Extract the [x, y] coordinate from the center of the cell holding the provided text.  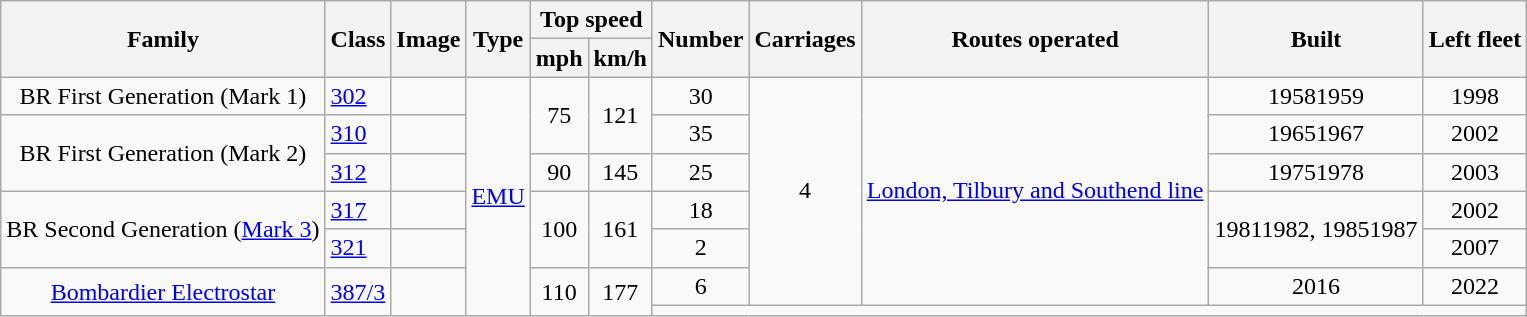
75 [559, 115]
35 [700, 134]
121 [620, 115]
EMU [498, 196]
Number [700, 39]
90 [559, 172]
145 [620, 172]
2022 [1475, 286]
BR First Generation (Mark 2) [163, 153]
Family [163, 39]
19651967 [1316, 134]
Top speed [591, 20]
Routes operated [1035, 39]
Left fleet [1475, 39]
310 [358, 134]
100 [559, 229]
19581959 [1316, 96]
4 [805, 191]
Bombardier Electrostar [163, 292]
18 [700, 210]
317 [358, 210]
30 [700, 96]
161 [620, 229]
2007 [1475, 248]
110 [559, 292]
1998 [1475, 96]
19751978 [1316, 172]
25 [700, 172]
mph [559, 58]
2016 [1316, 286]
Type [498, 39]
London, Tilbury and Southend line [1035, 191]
2003 [1475, 172]
BR Second Generation (Mark 3) [163, 229]
302 [358, 96]
Class [358, 39]
Built [1316, 39]
19811982, 19851987 [1316, 229]
6 [700, 286]
BR First Generation (Mark 1) [163, 96]
2 [700, 248]
km/h [620, 58]
312 [358, 172]
Image [428, 39]
177 [620, 292]
Carriages [805, 39]
321 [358, 248]
387/3 [358, 292]
